Pinpoint the cell where the given text exists, returning its [X, Y] midpoint coordinate. 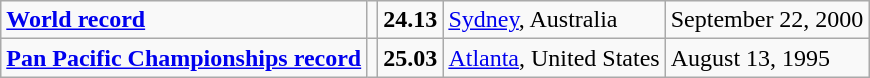
25.03 [410, 58]
Pan Pacific Championships record [184, 58]
World record [184, 20]
Sydney, Australia [554, 20]
September 22, 2000 [767, 20]
August 13, 1995 [767, 58]
24.13 [410, 20]
Atlanta, United States [554, 58]
